Pinpoint the cell where the given text exists, returning its (x, y) midpoint coordinate. 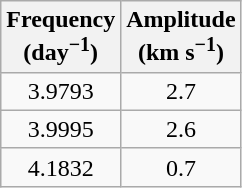
3.9793 (61, 91)
2.7 (181, 91)
2.6 (181, 129)
3.9995 (61, 129)
Amplitude(km s−1) (181, 37)
0.7 (181, 167)
4.1832 (61, 167)
Frequency(day−1) (61, 37)
